Return (X, Y) of the center of cell containing provided text 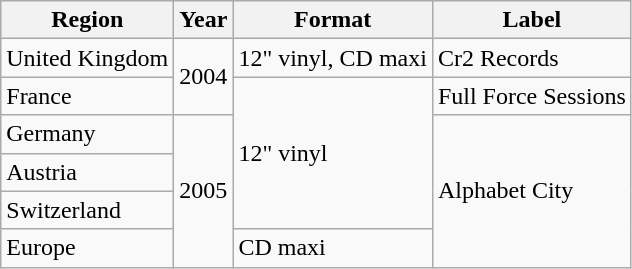
12" vinyl, CD maxi (333, 58)
CD maxi (333, 248)
Europe (88, 248)
Alphabet City (532, 191)
Switzerland (88, 210)
Region (88, 20)
Cr2 Records (532, 58)
Year (204, 20)
12" vinyl (333, 153)
Format (333, 20)
France (88, 96)
Full Force Sessions (532, 96)
Label (532, 20)
2004 (204, 77)
2005 (204, 191)
United Kingdom (88, 58)
Germany (88, 134)
Austria (88, 172)
